Provide the (x, y) coordinate of the cell's center where the given text is located.  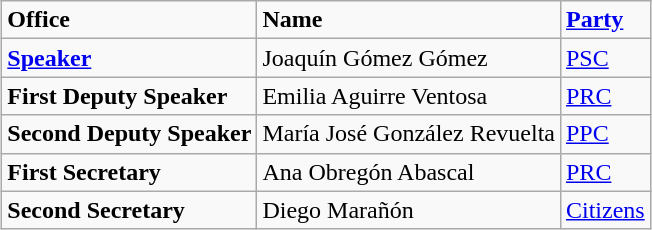
Ana Obregón Abascal (409, 172)
First Secretary (130, 172)
Second Secretary (130, 210)
María José González Revuelta (409, 134)
Emilia Aguirre Ventosa (409, 96)
PPC (605, 134)
Office (130, 20)
Name (409, 20)
Speaker (130, 58)
Party (605, 20)
PSC (605, 58)
Diego Marañón (409, 210)
Joaquín Gómez Gómez (409, 58)
Citizens (605, 210)
First Deputy Speaker (130, 96)
Second Deputy Speaker (130, 134)
